Determine the (X, Y) coordinate at the center of the cell enclosing the given text.  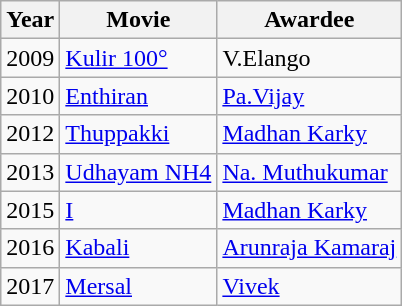
Kulir 100° (138, 58)
2013 (30, 172)
I (138, 210)
Movie (138, 20)
2017 (30, 286)
2016 (30, 248)
Thuppakki (138, 134)
2012 (30, 134)
V.Elango (310, 58)
2009 (30, 58)
Mersal (138, 286)
Awardee (310, 20)
Year (30, 20)
Vivek (310, 286)
2010 (30, 96)
2015 (30, 210)
Udhayam NH4 (138, 172)
Kabali (138, 248)
Pa.Vijay (310, 96)
Arunraja Kamaraj (310, 248)
Enthiran (138, 96)
Na. Muthukumar (310, 172)
